Pinpoint the cell where the given text exists, returning its (X, Y) midpoint coordinate. 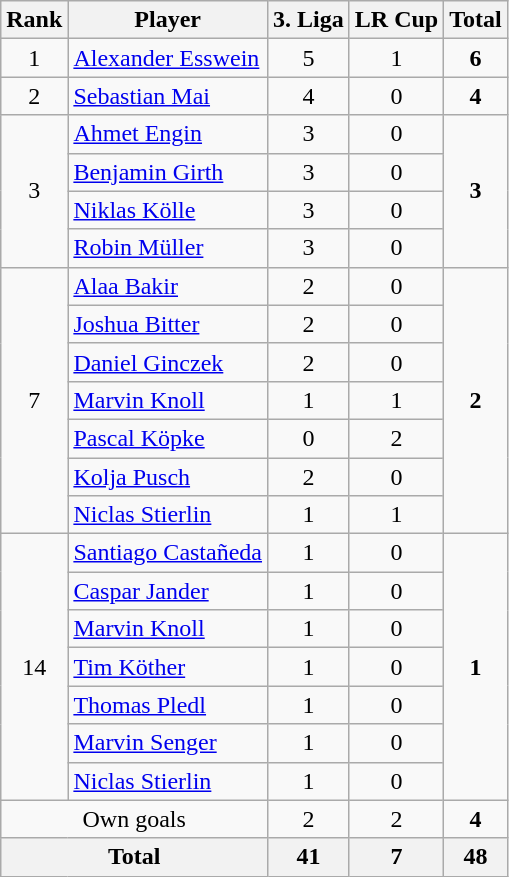
6 (476, 58)
Kolja Pusch (168, 477)
Marvin Senger (168, 743)
14 (34, 667)
Alexander Esswein (168, 58)
Own goals (134, 819)
Ahmet Engin (168, 134)
Sebastian Mai (168, 96)
48 (476, 857)
LR Cup (396, 20)
Tim Köther (168, 667)
Alaa Bakir (168, 286)
Daniel Ginczek (168, 362)
Benjamin Girth (168, 172)
Pascal Köpke (168, 438)
3. Liga (309, 20)
Niklas Kölle (168, 210)
Player (168, 20)
Caspar Jander (168, 591)
Joshua Bitter (168, 324)
41 (309, 857)
Rank (34, 20)
Robin Müller (168, 248)
5 (309, 58)
Santiago Castañeda (168, 553)
Thomas Pledl (168, 705)
